Return the [X, Y] coordinate for the center point of the cell that contains the specified text.  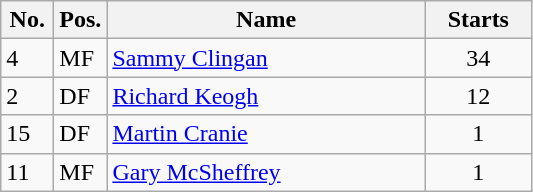
Gary McSheffrey [266, 172]
Martin Cranie [266, 134]
Starts [478, 20]
Sammy Clingan [266, 58]
Pos. [80, 20]
2 [28, 96]
Name [266, 20]
34 [478, 58]
12 [478, 96]
4 [28, 58]
No. [28, 20]
Richard Keogh [266, 96]
15 [28, 134]
11 [28, 172]
